From the cell containing the given text, extract its center point as [X, Y] coordinate. 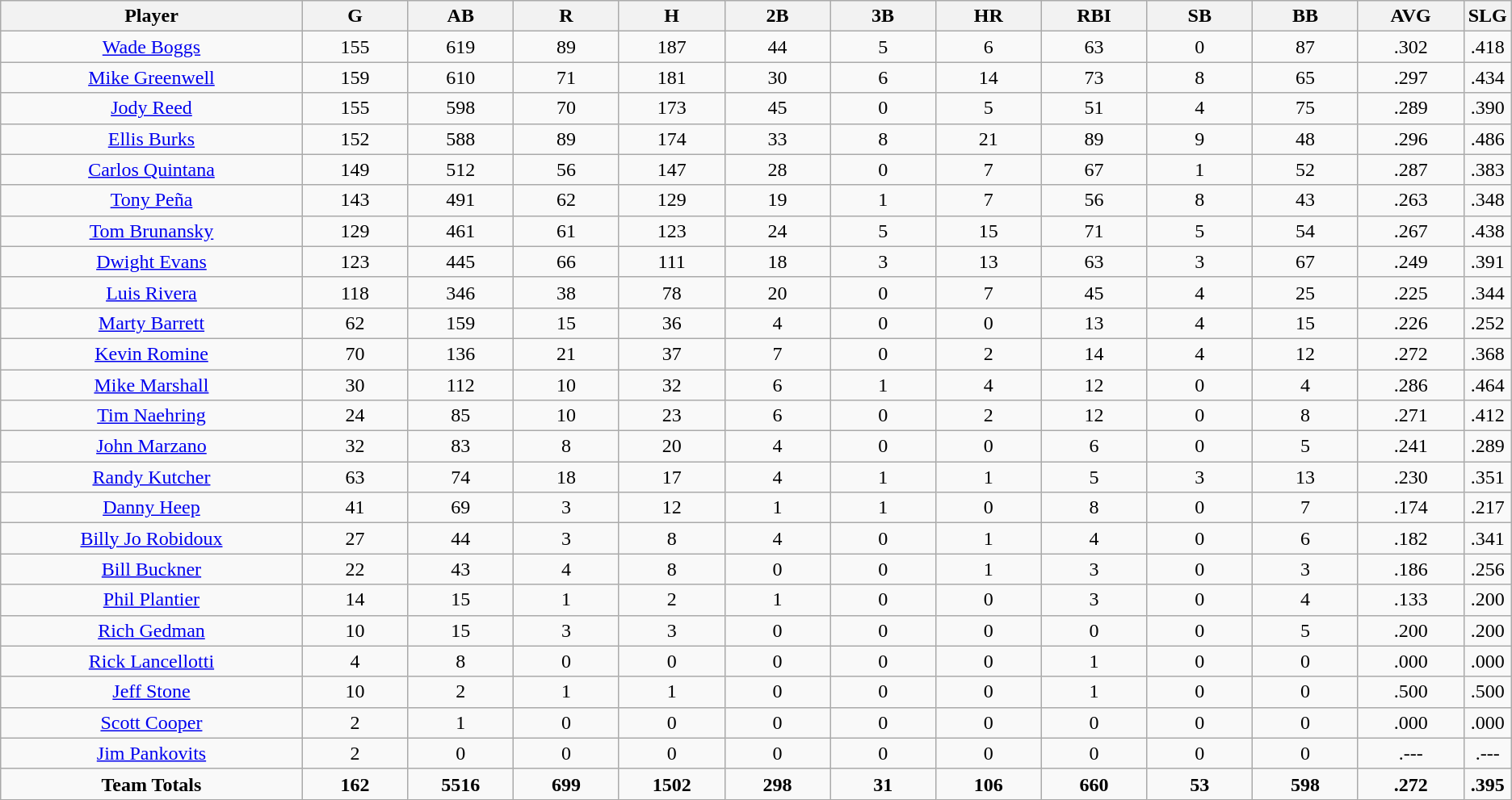
.390 [1488, 108]
.297 [1410, 77]
Player [152, 16]
143 [355, 200]
149 [355, 170]
AB [460, 16]
87 [1305, 47]
1502 [672, 784]
SLG [1488, 16]
28 [777, 170]
2B [777, 16]
Jim Pankovits [152, 753]
588 [460, 139]
Wade Boggs [152, 47]
.486 [1488, 139]
48 [1305, 139]
23 [672, 416]
.412 [1488, 416]
19 [777, 200]
445 [460, 262]
.287 [1410, 170]
346 [460, 292]
152 [355, 139]
147 [672, 170]
85 [460, 416]
.368 [1488, 354]
699 [567, 784]
Luis Rivera [152, 292]
.252 [1488, 323]
.296 [1410, 139]
.182 [1410, 538]
RBI [1094, 16]
Kevin Romine [152, 354]
Danny Heep [152, 508]
38 [567, 292]
BB [1305, 16]
.256 [1488, 569]
5516 [460, 784]
Tony Peña [152, 200]
174 [672, 139]
.286 [1410, 385]
.230 [1410, 477]
.174 [1410, 508]
75 [1305, 108]
660 [1094, 784]
John Marzano [152, 446]
74 [460, 477]
SB [1200, 16]
.438 [1488, 231]
Mike Marshall [152, 385]
Rick Lancellotti [152, 661]
.217 [1488, 508]
.302 [1410, 47]
.133 [1410, 600]
106 [989, 784]
Mike Greenwell [152, 77]
.225 [1410, 292]
51 [1094, 108]
9 [1200, 139]
461 [460, 231]
Dwight Evans [152, 262]
65 [1305, 77]
.418 [1488, 47]
Team Totals [152, 784]
66 [567, 262]
Tim Naehring [152, 416]
G [355, 16]
Phil Plantier [152, 600]
173 [672, 108]
Marty Barrett [152, 323]
.263 [1410, 200]
118 [355, 292]
.464 [1488, 385]
491 [460, 200]
Rich Gedman [152, 630]
512 [460, 170]
111 [672, 262]
Randy Kutcher [152, 477]
17 [672, 477]
Bill Buckner [152, 569]
37 [672, 354]
Jeff Stone [152, 692]
Billy Jo Robidoux [152, 538]
31 [884, 784]
73 [1094, 77]
52 [1305, 170]
25 [1305, 292]
.241 [1410, 446]
181 [672, 77]
.341 [1488, 538]
27 [355, 538]
.391 [1488, 262]
Tom Brunansky [152, 231]
136 [460, 354]
22 [355, 569]
54 [1305, 231]
.351 [1488, 477]
83 [460, 446]
619 [460, 47]
3B [884, 16]
33 [777, 139]
Carlos Quintana [152, 170]
.348 [1488, 200]
.267 [1410, 231]
AVG [1410, 16]
.249 [1410, 262]
Ellis Burks [152, 139]
.434 [1488, 77]
Jody Reed [152, 108]
69 [460, 508]
41 [355, 508]
.226 [1410, 323]
.395 [1488, 784]
HR [989, 16]
298 [777, 784]
.186 [1410, 569]
187 [672, 47]
610 [460, 77]
H [672, 16]
61 [567, 231]
.344 [1488, 292]
.383 [1488, 170]
78 [672, 292]
Scott Cooper [152, 723]
.271 [1410, 416]
36 [672, 323]
53 [1200, 784]
112 [460, 385]
162 [355, 784]
R [567, 16]
